Return the (X, Y) coordinate for the center point of the cell that contains the specified text.  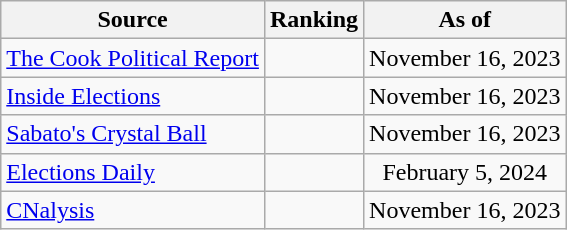
Source (133, 20)
CNalysis (133, 210)
Inside Elections (133, 96)
As of (465, 20)
The Cook Political Report (133, 58)
Ranking (314, 20)
February 5, 2024 (465, 172)
Sabato's Crystal Ball (133, 134)
Elections Daily (133, 172)
